Extract the [x, y] coordinate from the center of the cell holding the provided text.  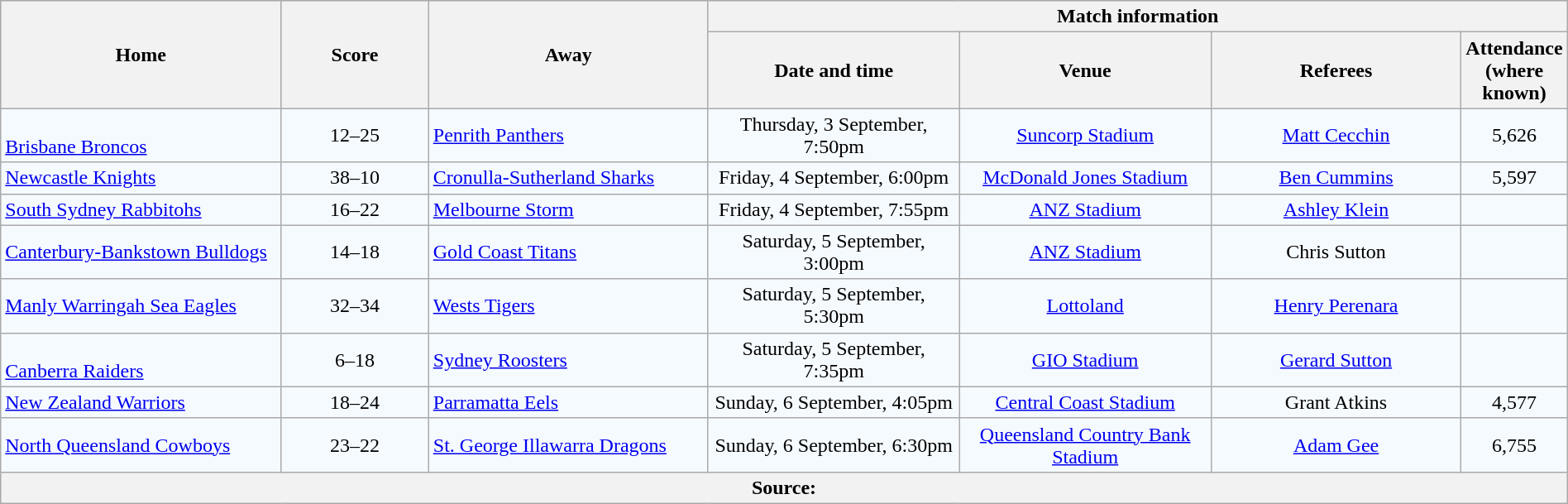
Cronulla-Sutherland Sharks [568, 178]
Suncorp Stadium [1085, 136]
Attendance(where known) [1514, 70]
Friday, 4 September, 7:55pm [834, 209]
Wests Tigers [568, 306]
Brisbane Broncos [141, 136]
South Sydney Rabbitohs [141, 209]
12–25 [355, 136]
6–18 [355, 359]
Gerard Sutton [1336, 359]
Score [355, 55]
6,755 [1514, 445]
Manly Warringah Sea Eagles [141, 306]
38–10 [355, 178]
Chris Sutton [1336, 252]
5,597 [1514, 178]
16–22 [355, 209]
Lottoland [1085, 306]
Date and time [834, 70]
New Zealand Warriors [141, 402]
Gold Coast Titans [568, 252]
Sunday, 6 September, 4:05pm [834, 402]
18–24 [355, 402]
5,626 [1514, 136]
Friday, 4 September, 6:00pm [834, 178]
GIO Stadium [1085, 359]
Melbourne Storm [568, 209]
Thursday, 3 September, 7:50pm [834, 136]
Canberra Raiders [141, 359]
Ben Cummins [1336, 178]
Sunday, 6 September, 6:30pm [834, 445]
Match information [1138, 17]
McDonald Jones Stadium [1085, 178]
Central Coast Stadium [1085, 402]
Source: [784, 487]
Saturday, 5 September, 5:30pm [834, 306]
Sydney Roosters [568, 359]
Parramatta Eels [568, 402]
32–34 [355, 306]
Penrith Panthers [568, 136]
14–18 [355, 252]
St. George Illawarra Dragons [568, 445]
Saturday, 5 September, 7:35pm [834, 359]
Canterbury-Bankstown Bulldogs [141, 252]
Matt Cecchin [1336, 136]
Referees [1336, 70]
Queensland Country Bank Stadium [1085, 445]
Grant Atkins [1336, 402]
Newcastle Knights [141, 178]
Away [568, 55]
Adam Gee [1336, 445]
North Queensland Cowboys [141, 445]
Home [141, 55]
Venue [1085, 70]
23–22 [355, 445]
Ashley Klein [1336, 209]
Saturday, 5 September, 3:00pm [834, 252]
Henry Perenara [1336, 306]
4,577 [1514, 402]
